Find where the given text appears and provide that cell's center as (X, Y) coordinate. 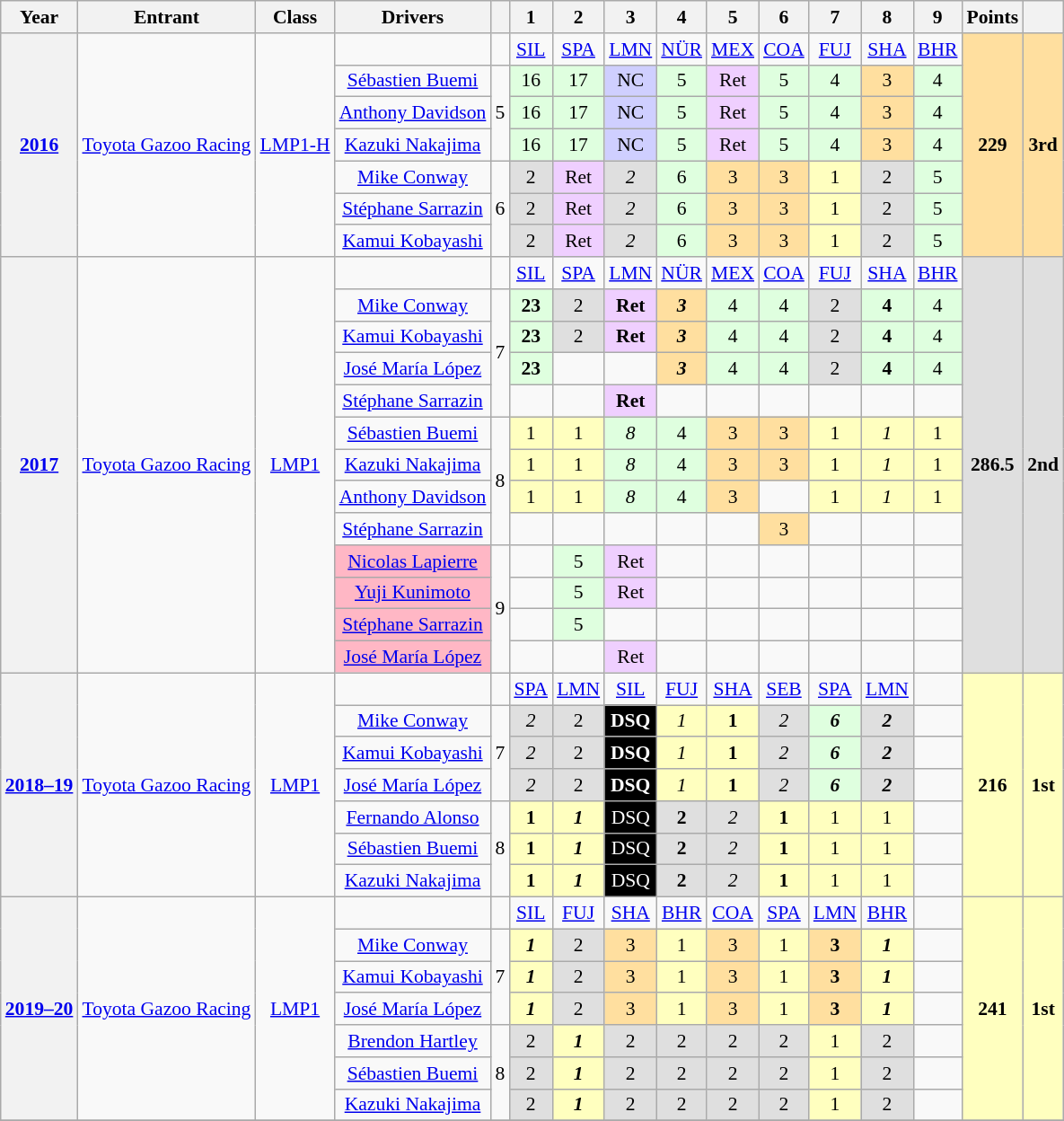
229 (993, 146)
Yuji Kunimoto (413, 593)
SEB (784, 689)
2019–20 (40, 1010)
3rd (1043, 146)
2018–19 (40, 785)
2nd (1043, 465)
2017 (40, 465)
LMP1-H (295, 146)
286.5 (993, 465)
216 (993, 785)
Class (295, 17)
Entrant (166, 17)
Drivers (413, 17)
Points (993, 17)
Brendon Hartley (413, 1041)
241 (993, 1010)
Fernando Alonso (413, 817)
Year (40, 17)
2016 (40, 146)
Nicolas Lapierre (413, 561)
